Pinpoint the cell where the given text exists, returning its [x, y] midpoint coordinate. 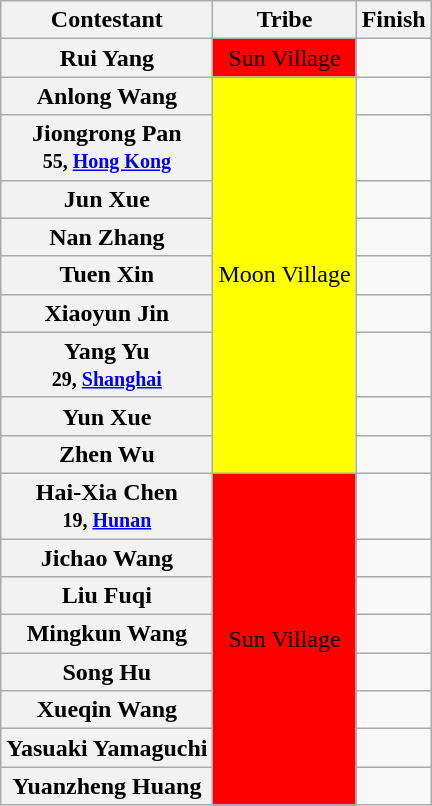
Tribe [284, 20]
Yun Xue [107, 416]
Yuanzheng Huang [107, 786]
Song Hu [107, 672]
Jichao Wang [107, 557]
Liu Fuqi [107, 596]
Contestant [107, 20]
Moon Village [284, 276]
Yasuaki Yamaguchi [107, 748]
Finish [394, 20]
Yang Yu29, Shanghai [107, 364]
Rui Yang [107, 58]
Xiaoyun Jin [107, 313]
Jiongrong Pan55, Hong Kong [107, 148]
Zhen Wu [107, 454]
Tuen Xin [107, 275]
Jun Xue [107, 199]
Nan Zhang [107, 237]
Mingkun Wang [107, 634]
Anlong Wang [107, 96]
Hai-Xia Chen19, Hunan [107, 506]
Xueqin Wang [107, 710]
